Detect which cell encompasses the target text, then output its [X, Y] center coordinate. 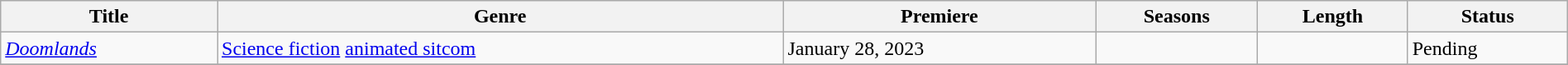
January 28, 2023 [939, 48]
Genre [500, 17]
Title [109, 17]
Doomlands [109, 48]
Science fiction animated sitcom [500, 48]
Status [1487, 17]
Seasons [1177, 17]
Length [1333, 17]
Premiere [939, 17]
Pending [1487, 48]
